Return the (x, y) coordinate for the center point of the cell that contains the specified text.  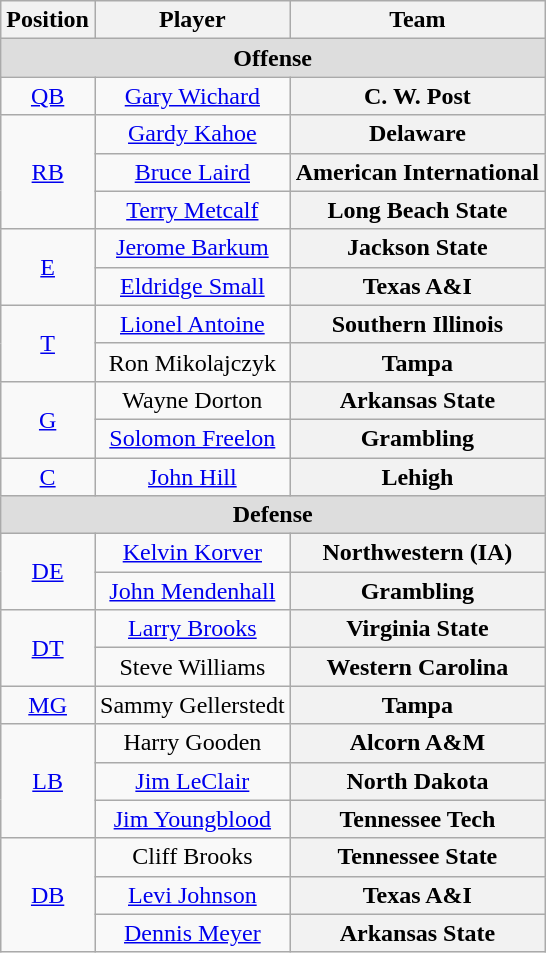
RB (48, 172)
Southern Illinois (417, 324)
Sammy Gellerstedt (192, 705)
DB (48, 895)
Jackson State (417, 248)
LB (48, 781)
Lionel Antoine (192, 324)
Gary Wichard (192, 96)
Jim LeClair (192, 781)
Harry Gooden (192, 743)
North Dakota (417, 781)
Terry Metcalf (192, 210)
John Mendenhall (192, 591)
Tennessee Tech (417, 819)
Jim Youngblood (192, 819)
Larry Brooks (192, 629)
Bruce Laird (192, 172)
MG (48, 705)
Virginia State (417, 629)
Lehigh (417, 477)
Wayne Dorton (192, 400)
E (48, 267)
Position (48, 20)
Team (417, 20)
Offense (273, 58)
Long Beach State (417, 210)
DE (48, 572)
Alcorn A&M (417, 743)
C (48, 477)
Defense (273, 515)
Eldridge Small (192, 286)
C. W. Post (417, 96)
QB (48, 96)
Solomon Freelon (192, 438)
American International (417, 172)
Cliff Brooks (192, 857)
Gardy Kahoe (192, 134)
T (48, 343)
G (48, 419)
Kelvin Korver (192, 553)
Dennis Meyer (192, 933)
Western Carolina (417, 667)
Delaware (417, 134)
John Hill (192, 477)
DT (48, 648)
Ron Mikolajczyk (192, 362)
Steve Williams (192, 667)
Jerome Barkum (192, 248)
Northwestern (IA) (417, 553)
Player (192, 20)
Levi Johnson (192, 895)
Tennessee State (417, 857)
